Find where the given text appears and provide that cell's center as (X, Y) coordinate. 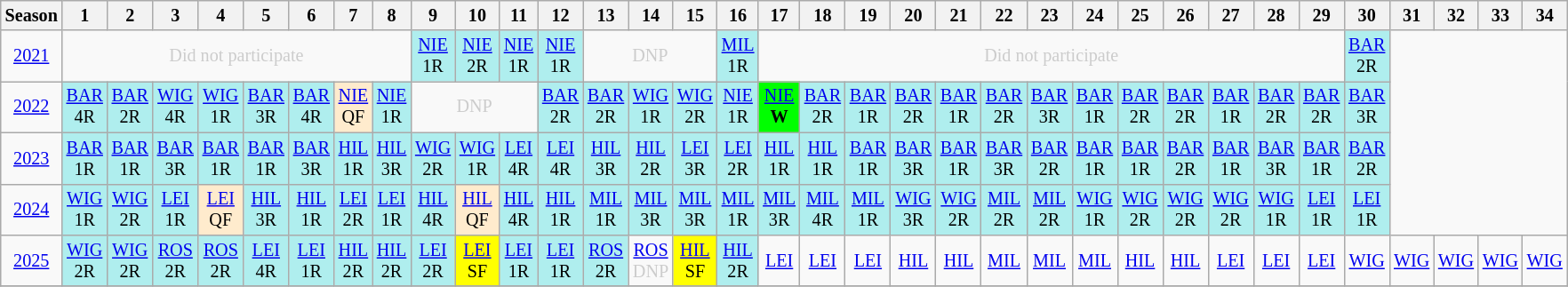
HILQF (477, 210)
Season (32, 16)
15 (695, 16)
2 (130, 16)
LEIQF (220, 210)
13 (606, 16)
MIL4R (823, 210)
18 (823, 16)
28 (1276, 16)
ROSDNP (651, 261)
NIE2R (477, 56)
8 (391, 16)
31 (1412, 16)
5 (267, 16)
19 (868, 16)
33 (1500, 16)
10 (477, 16)
1 (85, 16)
3 (176, 16)
22 (1004, 16)
32 (1456, 16)
17 (779, 16)
9 (433, 16)
14 (651, 16)
LEI3R (695, 158)
NIEQF (354, 108)
2021 (32, 56)
20 (914, 16)
16 (738, 16)
25 (1140, 16)
4 (220, 16)
2025 (32, 261)
29 (1321, 16)
11 (519, 16)
6 (311, 16)
21 (958, 16)
NIEW (779, 108)
2022 (32, 108)
30 (1367, 16)
12 (560, 16)
23 (1049, 16)
26 (1186, 16)
2023 (32, 158)
24 (1095, 16)
WIG3R (914, 210)
HILSF (695, 261)
2024 (32, 210)
LEISF (477, 261)
34 (1545, 16)
WIG4R (176, 108)
27 (1230, 16)
7 (354, 16)
